Detect which cell encompasses the target text, then output its [x, y] center coordinate. 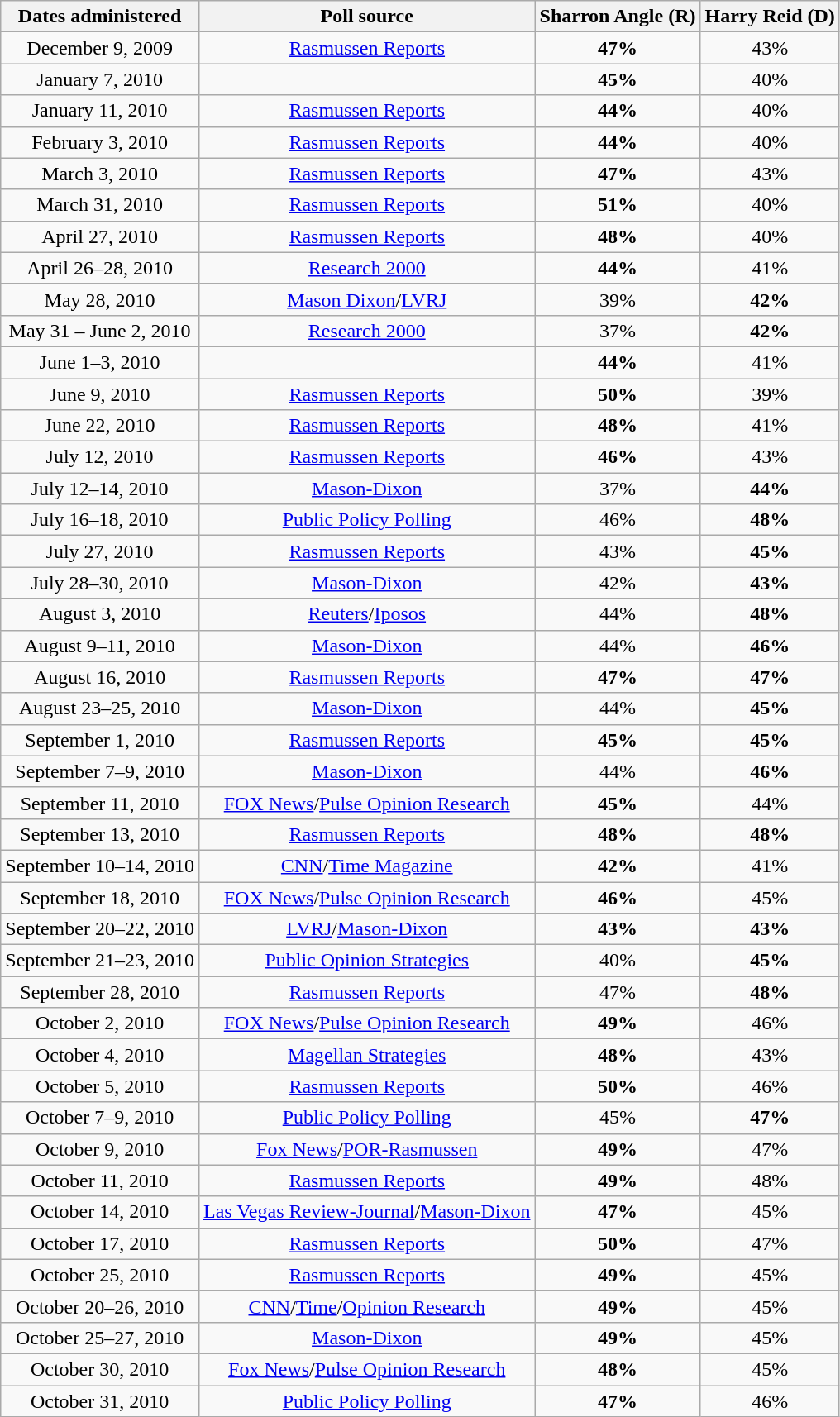
December 9, 2009 [100, 48]
October 11, 2010 [100, 1181]
October 9, 2010 [100, 1149]
July 12–14, 2010 [100, 489]
September 28, 2010 [100, 992]
May 28, 2010 [100, 299]
October 4, 2010 [100, 1055]
September 1, 2010 [100, 740]
October 20–26, 2010 [100, 1306]
October 17, 2010 [100, 1243]
Poll source [367, 17]
June 1–3, 2010 [100, 362]
October 5, 2010 [100, 1086]
Reuters/Iposos [367, 614]
April 26–28, 2010 [100, 268]
January 11, 2010 [100, 111]
February 3, 2010 [100, 142]
June 22, 2010 [100, 426]
July 28–30, 2010 [100, 583]
September 13, 2010 [100, 834]
April 27, 2010 [100, 236]
September 20–22, 2010 [100, 929]
September 21–23, 2010 [100, 961]
July 12, 2010 [100, 457]
Magellan Strategies [367, 1055]
August 9–11, 2010 [100, 646]
October 7–9, 2010 [100, 1118]
October 2, 2010 [100, 1023]
September 7–9, 2010 [100, 771]
Mason Dixon/LVRJ [367, 299]
Public Opinion Strategies [367, 961]
Harry Reid (D) [770, 17]
CNN/Time Magazine [367, 866]
May 31 – June 2, 2010 [100, 331]
Fox News/Pulse Opinion Research [367, 1369]
Fox News/POR-Rasmussen [367, 1149]
October 30, 2010 [100, 1369]
July 16–18, 2010 [100, 520]
Dates administered [100, 17]
August 23–25, 2010 [100, 708]
July 27, 2010 [100, 551]
September 18, 2010 [100, 897]
January 7, 2010 [100, 79]
September 11, 2010 [100, 803]
March 3, 2010 [100, 174]
October 14, 2010 [100, 1212]
June 9, 2010 [100, 394]
October 25, 2010 [100, 1275]
August 3, 2010 [100, 614]
CNN/Time/Opinion Research [367, 1306]
LVRJ/Mason-Dixon [367, 929]
March 31, 2010 [100, 205]
Las Vegas Review-Journal/Mason-Dixon [367, 1212]
October 31, 2010 [100, 1401]
October 25–27, 2010 [100, 1338]
Sharron Angle (R) [618, 17]
51% [618, 205]
August 16, 2010 [100, 677]
September 10–14, 2010 [100, 866]
